Detect which cell encompasses the target text, then output its [x, y] center coordinate. 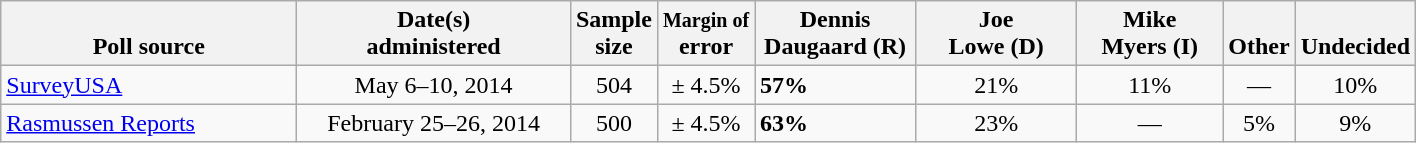
57% [836, 85]
Other [1259, 34]
Date(s)administered [434, 34]
February 25–26, 2014 [434, 123]
63% [836, 123]
MikeMyers (I) [1150, 34]
JoeLowe (D) [996, 34]
11% [1150, 85]
9% [1355, 123]
May 6–10, 2014 [434, 85]
SurveyUSA [149, 85]
500 [614, 123]
Margin oferror [706, 34]
504 [614, 85]
Samplesize [614, 34]
5% [1259, 123]
Rasmussen Reports [149, 123]
10% [1355, 85]
21% [996, 85]
23% [996, 123]
Poll source [149, 34]
DennisDaugaard (R) [836, 34]
Undecided [1355, 34]
